Locate the cell with the specified text and output its (X, Y) center coordinate. 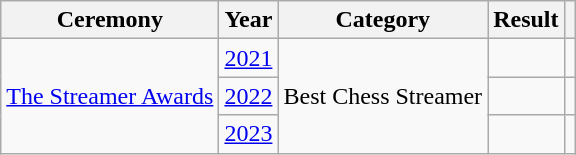
Best Chess Streamer (383, 96)
Result (526, 20)
2022 (248, 96)
Year (248, 20)
Category (383, 20)
The Streamer Awards (110, 96)
Ceremony (110, 20)
2023 (248, 134)
2021 (248, 58)
